Return the [X, Y] coordinate for the center point of the cell that contains the specified text.  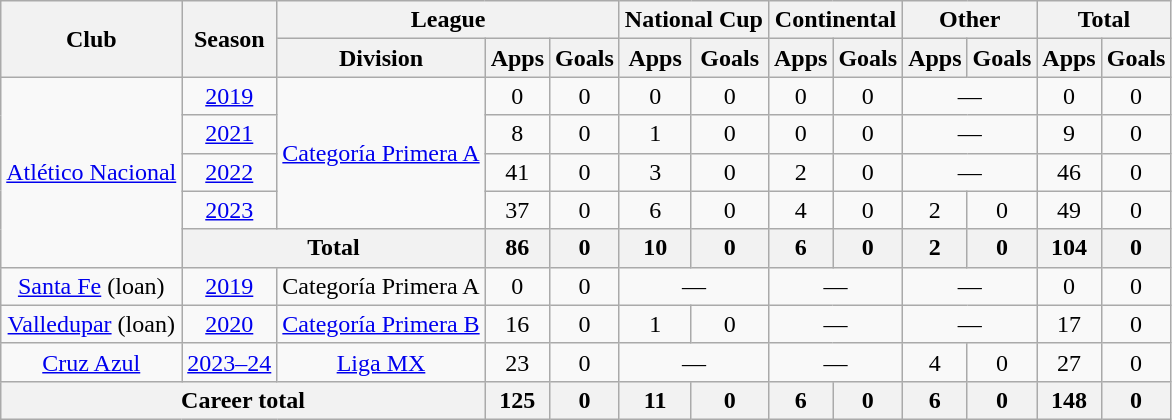
2022 [230, 172]
41 [517, 172]
Continental [835, 20]
Valledupar (loan) [92, 324]
2023 [230, 210]
Categoría Primera B [381, 324]
9 [1069, 134]
Other [970, 20]
Club [92, 39]
49 [1069, 210]
Season [230, 39]
2023–24 [230, 362]
National Cup [694, 20]
148 [1069, 400]
Santa Fe (loan) [92, 286]
23 [517, 362]
3 [655, 172]
Career total [243, 400]
Division [381, 58]
Cruz Azul [92, 362]
104 [1069, 248]
2021 [230, 134]
2020 [230, 324]
Liga MX [381, 362]
46 [1069, 172]
Atlético Nacional [92, 172]
125 [517, 400]
86 [517, 248]
11 [655, 400]
10 [655, 248]
37 [517, 210]
League [448, 20]
16 [517, 324]
17 [1069, 324]
27 [1069, 362]
8 [517, 134]
